Return the [x, y] coordinate for the center point of the cell that contains the specified text.  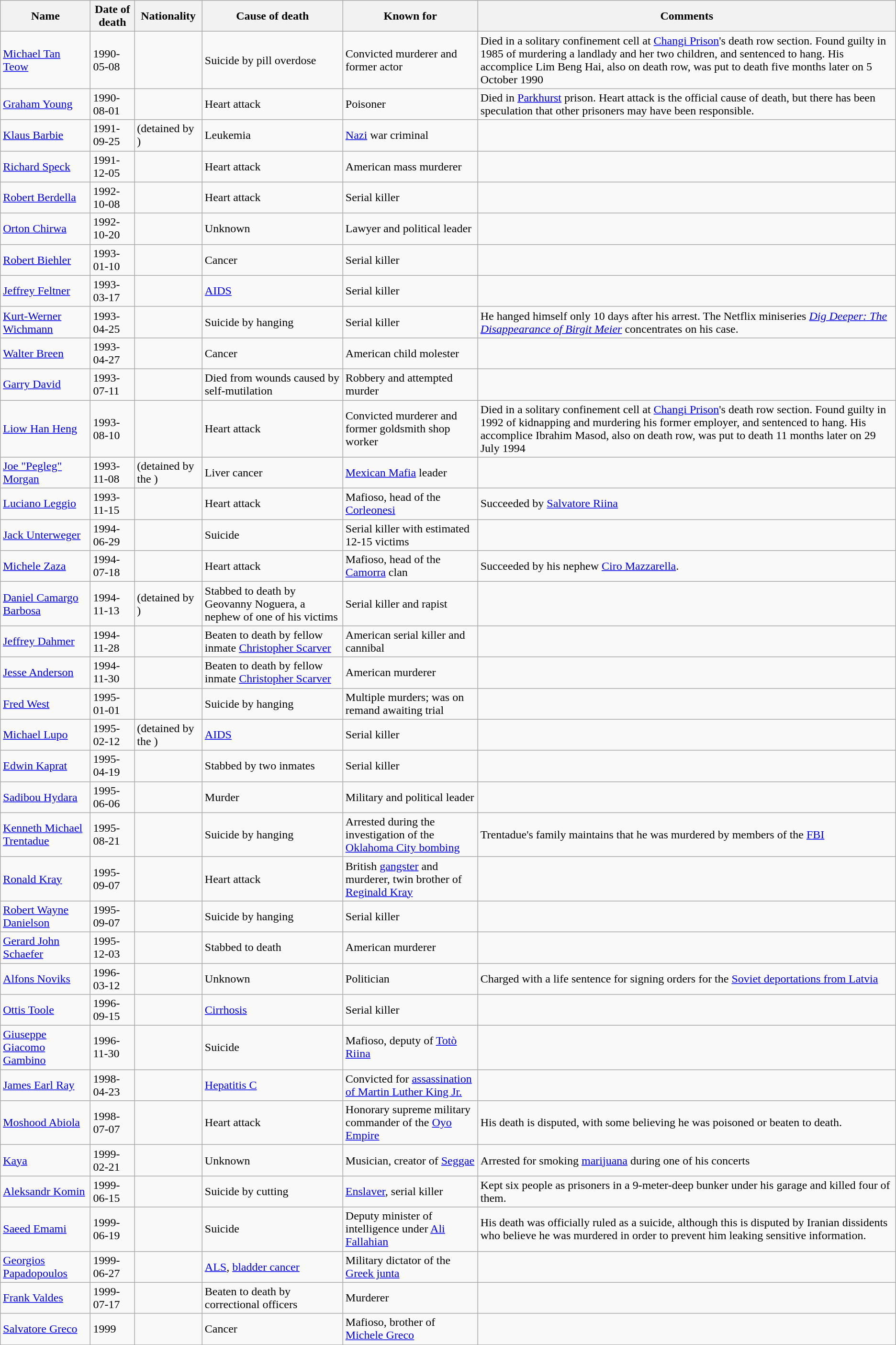
Graham Young [45, 104]
1991-09-25 [112, 135]
Stabbed to death [272, 947]
Politician [410, 979]
Giuseppe Giacomo Gambino [45, 1048]
1990-05-08 [112, 60]
Hepatitis C [272, 1085]
Suicide by cutting [272, 1191]
Military and political leader [410, 797]
1998-04-23 [112, 1085]
1995-12-03 [112, 947]
Daniel Camargo Barbosa [45, 604]
1995-04-19 [112, 766]
1995-06-06 [112, 797]
1999-06-19 [112, 1229]
Nationality [168, 16]
1994-11-30 [112, 672]
Died in Parkhurst prison. Heart attack is the official cause of death, but there has been speculation that other prisoners may have been responsible. [686, 104]
Jack Unterweger [45, 535]
1995-01-01 [112, 704]
Kenneth Michael Trentadue [45, 835]
1995-08-21 [112, 835]
Succeeded by Salvatore Riina [686, 504]
Robert Biehler [45, 260]
1993-07-11 [112, 384]
1999 [112, 1329]
Military dictator of the Greek junta [410, 1267]
Luciano Leggio [45, 504]
Musician, creator of Seggae [410, 1161]
Michele Zaza [45, 566]
Mexican Mafia leader [410, 473]
Murderer [410, 1298]
Died from wounds caused by self-mutilation [272, 384]
Name [45, 16]
1996-11-30 [112, 1048]
Moshood Abiola [45, 1123]
Stabbed to death by Geovanny Noguera, a nephew of one of his victims [272, 604]
Gerard John Schaefer [45, 947]
Serial killer and rapist [410, 604]
1993-11-08 [112, 473]
He hanged himself only 10 days after his arrest. The Netflix miniseries Dig Deeper: The Disappearance of Birgit Meier concentrates on his case. [686, 322]
Kept six people as prisoners in a 9-meter-deep bunker under his garage and killed four of them. [686, 1191]
1990-08-01 [112, 104]
British gangster and murderer, twin brother of Reginald Kray [410, 879]
Frank Valdes [45, 1298]
James Earl Ray [45, 1085]
Saeed Emami [45, 1229]
Klaus Barbie [45, 135]
Mafioso, deputy of Totò Riina [410, 1048]
1998-07-07 [112, 1123]
1994-11-28 [112, 642]
American child molester [410, 353]
1999-06-15 [112, 1191]
Poisoner [410, 104]
Cirrhosis [272, 1010]
Liver cancer [272, 473]
Jesse Anderson [45, 672]
1999-07-17 [112, 1298]
1993-03-17 [112, 291]
1994-11-13 [112, 604]
American serial killer and cannibal [410, 642]
Alfons Noviks [45, 979]
Orton Chirwa [45, 229]
1996-09-15 [112, 1010]
1992-10-20 [112, 229]
Fred West [45, 704]
Michael Tan Teow [45, 60]
Arrested for smoking marijuana during one of his concerts [686, 1161]
1993-11-15 [112, 504]
1994-07-18 [112, 566]
Cause of death [272, 16]
Kaya [45, 1161]
1993-04-27 [112, 353]
Walter Breen [45, 353]
Michael Lupo [45, 735]
Kurt-Werner Wichmann [45, 322]
1991-12-05 [112, 167]
Lawyer and political leader [410, 229]
1992-10-08 [112, 197]
Robert Wayne Danielson [45, 916]
Garry David [45, 384]
American mass murderer [410, 167]
Honorary supreme military commander of the Oyo Empire [410, 1123]
Stabbed by two inmates [272, 766]
1996-03-12 [112, 979]
1999-02-21 [112, 1161]
Convicted for assassination of Martin Luther King Jr. [410, 1085]
Beaten to death by correctional officers [272, 1298]
Known for [410, 16]
1993-04-25 [112, 322]
Date of death [112, 16]
Succeeded by his nephew Ciro Mazzarella. [686, 566]
1994-06-29 [112, 535]
Leukemia [272, 135]
Suicide by pill overdose [272, 60]
Charged with a life sentence for signing orders for the Soviet deportations from Latvia [686, 979]
Robert Berdella [45, 197]
1999-06-27 [112, 1267]
1993-08-10 [112, 429]
Robbery and attempted murder [410, 384]
Trentadue's family maintains that he was murdered by members of the FBI [686, 835]
Ronald Kray [45, 879]
Ottis Toole [45, 1010]
Mafioso, head of the Corleonesi [410, 504]
Sadibou Hydara [45, 797]
1995-02-12 [112, 735]
Multiple murders; was on remand awaiting trial [410, 704]
Jeffrey Feltner [45, 291]
Convicted murderer and former actor [410, 60]
Enslaver, serial killer [410, 1191]
ALS, bladder cancer [272, 1267]
Liow Han Heng [45, 429]
Comments [686, 16]
Arrested during the investigation of the Oklahoma City bombing [410, 835]
Joe "Pegleg" Morgan [45, 473]
Deputy minister of intelligence under Ali Fallahian [410, 1229]
Jeffrey Dahmer [45, 642]
Edwin Kaprat [45, 766]
His death is disputed, with some believing he was poisoned or beaten to death. [686, 1123]
Mafioso, brother of Michele Greco [410, 1329]
Convicted murderer and former goldsmith shop worker [410, 429]
Serial killer with estimated 12-15 victims [410, 535]
Mafioso, head of the Camorra clan [410, 566]
Georgios Papadopoulos [45, 1267]
Nazi war criminal [410, 135]
Richard Speck [45, 167]
1993-01-10 [112, 260]
Murder [272, 797]
Salvatore Greco [45, 1329]
Aleksandr Komin [45, 1191]
